Locate the cell with the specified text and output its (X, Y) center coordinate. 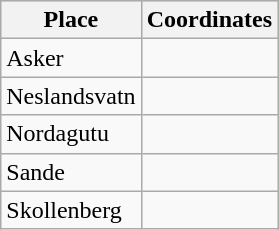
Sande (71, 172)
Nordagutu (71, 134)
Skollenberg (71, 210)
Place (71, 20)
Coordinates (209, 20)
Neslandsvatn (71, 96)
Asker (71, 58)
